Identify which cell holds the provided text, then report its [x, y] central coordinate. 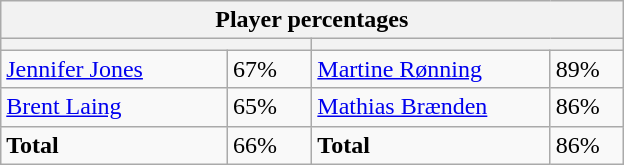
Player percentages [312, 20]
Brent Laing [114, 107]
65% [269, 107]
66% [269, 145]
67% [269, 69]
Mathias Brænden [432, 107]
Jennifer Jones [114, 69]
Martine Rønning [432, 69]
89% [586, 69]
